From the cell containing the given text, extract its center point as (X, Y) coordinate. 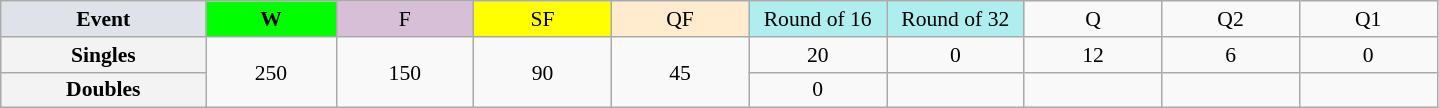
W (271, 19)
45 (680, 72)
90 (543, 72)
Q (1093, 19)
150 (405, 72)
Singles (104, 55)
6 (1231, 55)
F (405, 19)
QF (680, 19)
Q1 (1368, 19)
Doubles (104, 90)
12 (1093, 55)
SF (543, 19)
Q2 (1231, 19)
Event (104, 19)
Round of 32 (955, 19)
20 (818, 55)
250 (271, 72)
Round of 16 (818, 19)
